Find where the given text appears and provide that cell's center as [x, y] coordinate. 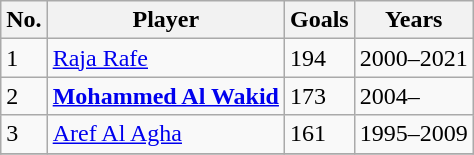
194 [319, 58]
161 [319, 134]
Raja Rafe [166, 58]
2000–2021 [414, 58]
Goals [319, 20]
173 [319, 96]
2004– [414, 96]
1 [24, 58]
Mohammed Al Wakid [166, 96]
Aref Al Agha [166, 134]
1995–2009 [414, 134]
2 [24, 96]
3 [24, 134]
No. [24, 20]
Years [414, 20]
Player [166, 20]
